Pinpoint the cell where the given text exists, returning its [X, Y] midpoint coordinate. 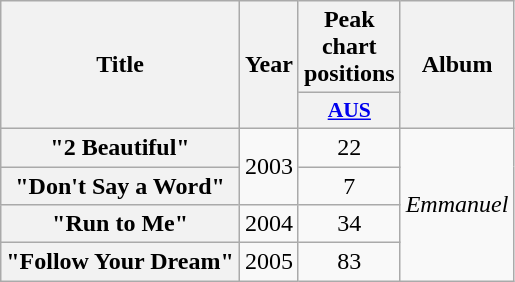
83 [349, 262]
34 [349, 224]
"Follow Your Dream" [120, 262]
Emmanuel [457, 204]
AUS [349, 111]
Title [120, 65]
22 [349, 147]
Year [268, 65]
"Run to Me" [120, 224]
2005 [268, 262]
"Don't Say a Word" [120, 185]
2003 [268, 166]
"2 Beautiful" [120, 147]
2004 [268, 224]
Peak chart positions [349, 47]
7 [349, 185]
Album [457, 65]
